Provide the (X, Y) coordinate of the cell's center where the given text is located.  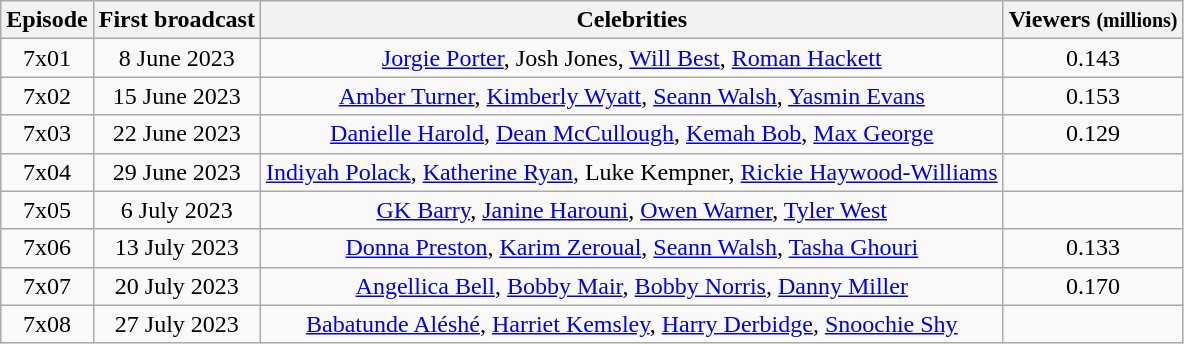
Babatunde Aléshé, Harriet Kemsley, Harry Derbidge, Snoochie Shy (632, 324)
0.129 (1093, 134)
Episode (47, 20)
6 July 2023 (176, 210)
Jorgie Porter, Josh Jones, Will Best, Roman Hackett (632, 58)
Celebrities (632, 20)
0.133 (1093, 248)
First broadcast (176, 20)
27 July 2023 (176, 324)
7x01 (47, 58)
7x07 (47, 286)
Indiyah Polack, Katherine Ryan, Luke Kempner, Rickie Haywood-Williams (632, 172)
22 June 2023 (176, 134)
Danielle Harold, Dean McCullough, Kemah Bob, Max George (632, 134)
0.170 (1093, 286)
7x02 (47, 96)
Angellica Bell, Bobby Mair, Bobby Norris, Danny Miller (632, 286)
20 July 2023 (176, 286)
7x05 (47, 210)
GK Barry, Janine Harouni, Owen Warner, Tyler West (632, 210)
0.153 (1093, 96)
Donna Preston, Karim Zeroual, Seann Walsh, Tasha Ghouri (632, 248)
15 June 2023 (176, 96)
7x08 (47, 324)
29 June 2023 (176, 172)
13 July 2023 (176, 248)
7x04 (47, 172)
7x06 (47, 248)
8 June 2023 (176, 58)
Viewers (millions) (1093, 20)
7x03 (47, 134)
Amber Turner, Kimberly Wyatt, Seann Walsh, Yasmin Evans (632, 96)
0.143 (1093, 58)
